From the cell containing the given text, extract its center point as (X, Y) coordinate. 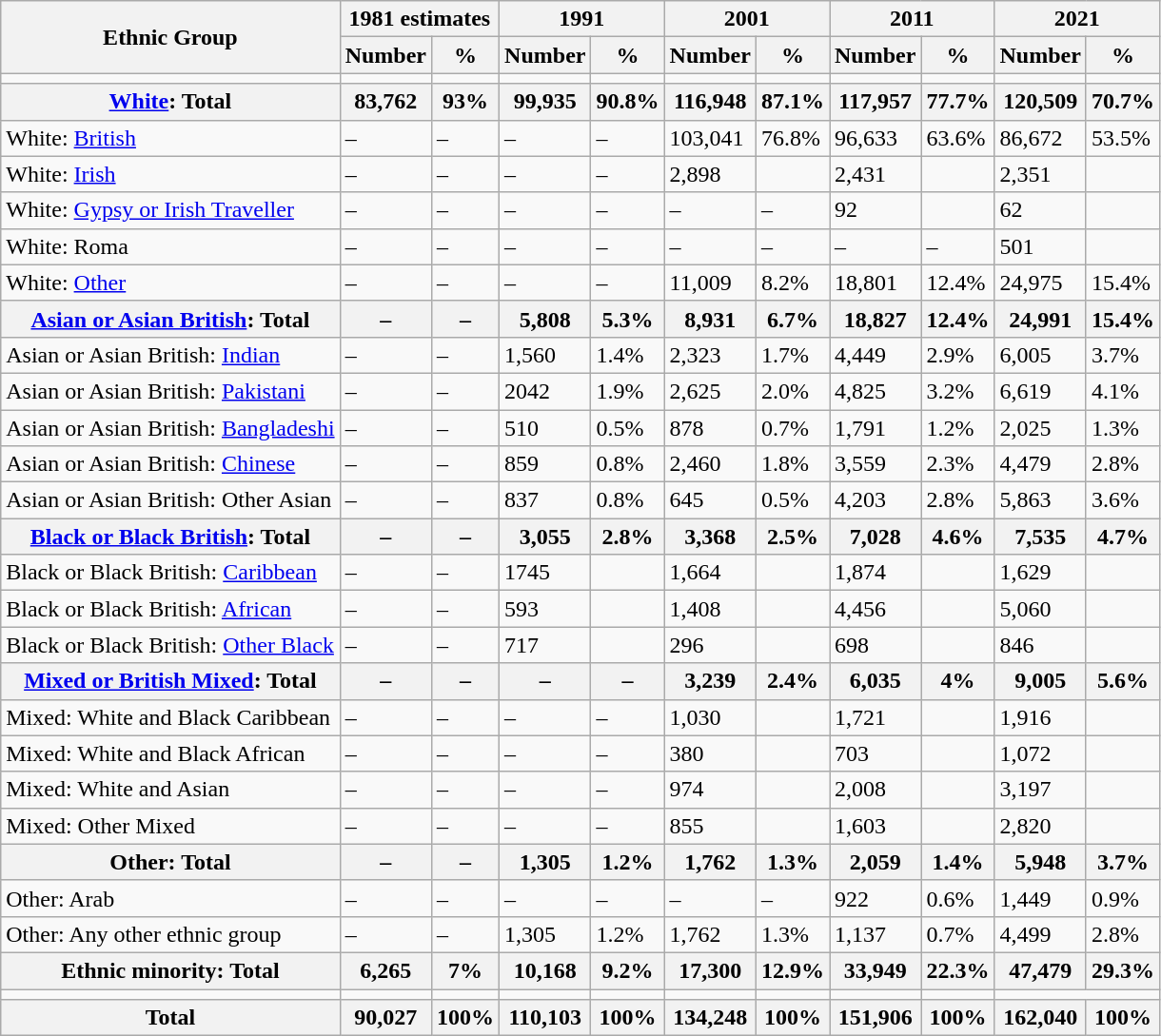
2,820 (1040, 826)
110,103 (545, 1018)
151,906 (876, 1018)
8,931 (710, 319)
Asian or Asian British: Other Asian (170, 500)
Mixed: Other Mixed (170, 826)
134,248 (710, 1018)
974 (710, 790)
Ethnic minority: Total (170, 970)
2,008 (876, 790)
1,721 (876, 717)
92 (876, 210)
8.2% (792, 283)
117,957 (876, 102)
2,351 (1040, 174)
703 (876, 753)
4% (957, 681)
922 (876, 898)
3,239 (710, 681)
3,055 (545, 537)
99,935 (545, 102)
1,916 (1040, 717)
Asian or Asian British: Pakistani (170, 391)
76.8% (792, 138)
Black or Black British: Total (170, 537)
2.9% (957, 355)
63.6% (957, 138)
1,603 (876, 826)
Black or Black British: Other Black (170, 645)
1745 (545, 573)
3.6% (1123, 500)
87.1% (792, 102)
Mixed or British Mixed: Total (170, 681)
4,479 (1040, 464)
103,041 (710, 138)
5.3% (628, 319)
2,059 (876, 862)
Black or Black British: African (170, 609)
4.1% (1123, 391)
1,560 (545, 355)
717 (545, 645)
3.2% (957, 391)
1,791 (876, 427)
2,898 (710, 174)
2.5% (792, 537)
2,431 (876, 174)
837 (545, 500)
645 (710, 500)
1,629 (1040, 573)
5,808 (545, 319)
Black or Black British: Caribbean (170, 573)
2011 (912, 19)
White: Total (170, 102)
2,625 (710, 391)
96,633 (876, 138)
24,975 (1040, 283)
Other: Total (170, 862)
33,949 (876, 970)
White: Roma (170, 246)
1.7% (792, 355)
698 (876, 645)
Total (170, 1018)
878 (710, 427)
Mixed: White and Asian (170, 790)
47,479 (1040, 970)
1,137 (876, 934)
4,499 (1040, 934)
Other: Arab (170, 898)
2.0% (792, 391)
1.8% (792, 464)
2021 (1077, 19)
1,030 (710, 717)
6,005 (1040, 355)
4,449 (876, 355)
Asian or Asian British: Bangladeshi (170, 427)
90,027 (385, 1018)
18,801 (876, 283)
6.7% (792, 319)
1,874 (876, 573)
120,509 (1040, 102)
24,991 (1040, 319)
7% (466, 970)
846 (1040, 645)
2,460 (710, 464)
6,619 (1040, 391)
4,456 (876, 609)
11,009 (710, 283)
4,203 (876, 500)
2001 (746, 19)
380 (710, 753)
1981 estimates (419, 19)
83,762 (385, 102)
4.7% (1123, 537)
5,060 (1040, 609)
6,265 (385, 970)
Mixed: White and Black African (170, 753)
116,948 (710, 102)
53.5% (1123, 138)
12.9% (792, 970)
3,559 (876, 464)
0.9% (1123, 898)
593 (545, 609)
5.6% (1123, 681)
0.6% (957, 898)
7,535 (1040, 537)
1.9% (628, 391)
1,449 (1040, 898)
6,035 (876, 681)
93% (466, 102)
3,368 (710, 537)
Mixed: White and Black Caribbean (170, 717)
22.3% (957, 970)
1,664 (710, 573)
296 (710, 645)
510 (545, 427)
2.4% (792, 681)
501 (1040, 246)
90.8% (628, 102)
18,827 (876, 319)
White: Gypsy or Irish Traveller (170, 210)
62 (1040, 210)
855 (710, 826)
859 (545, 464)
White: Irish (170, 174)
29.3% (1123, 970)
10,168 (545, 970)
5,863 (1040, 500)
Asian or Asian British: Total (170, 319)
Other: Any other ethnic group (170, 934)
Asian or Asian British: Chinese (170, 464)
Ethnic Group (170, 37)
162,040 (1040, 1018)
7,028 (876, 537)
17,300 (710, 970)
1991 (582, 19)
White: British (170, 138)
Asian or Asian British: Indian (170, 355)
4.6% (957, 537)
2,323 (710, 355)
2,025 (1040, 427)
86,672 (1040, 138)
9.2% (628, 970)
1,072 (1040, 753)
White: Other (170, 283)
5,948 (1040, 862)
1,408 (710, 609)
9,005 (1040, 681)
77.7% (957, 102)
2042 (545, 391)
3,197 (1040, 790)
2.3% (957, 464)
70.7% (1123, 102)
4,825 (876, 391)
